Identify which cell holds the provided text, then report its (x, y) central coordinate. 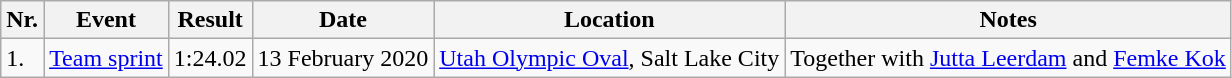
Notes (1008, 20)
Nr. (22, 20)
Location (610, 20)
13 February 2020 (343, 58)
Event (106, 20)
1:24.02 (210, 58)
1. (22, 58)
Team sprint (106, 58)
Together with Jutta Leerdam and Femke Kok (1008, 58)
Date (343, 20)
Result (210, 20)
Utah Olympic Oval, Salt Lake City (610, 58)
